Identify which cell holds the provided text, then report its [x, y] central coordinate. 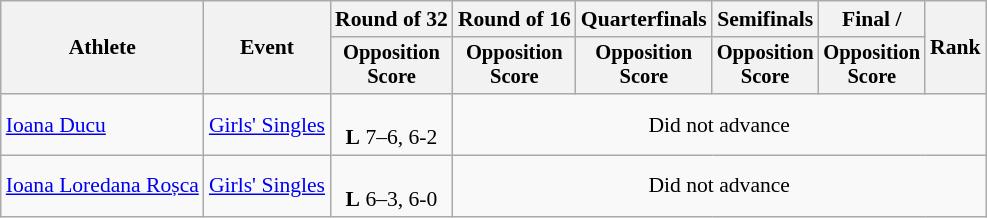
Round of 16 [514, 19]
Quarterfinals [644, 19]
L 6–3, 6-0 [392, 186]
Event [267, 48]
Round of 32 [392, 19]
Athlete [102, 48]
L 7–6, 6-2 [392, 124]
Semifinals [766, 19]
Rank [956, 48]
Ioana Loredana Roșca [102, 186]
Ioana Ducu [102, 124]
Final / [872, 19]
